Pinpoint the cell where the given text exists, returning its (X, Y) midpoint coordinate. 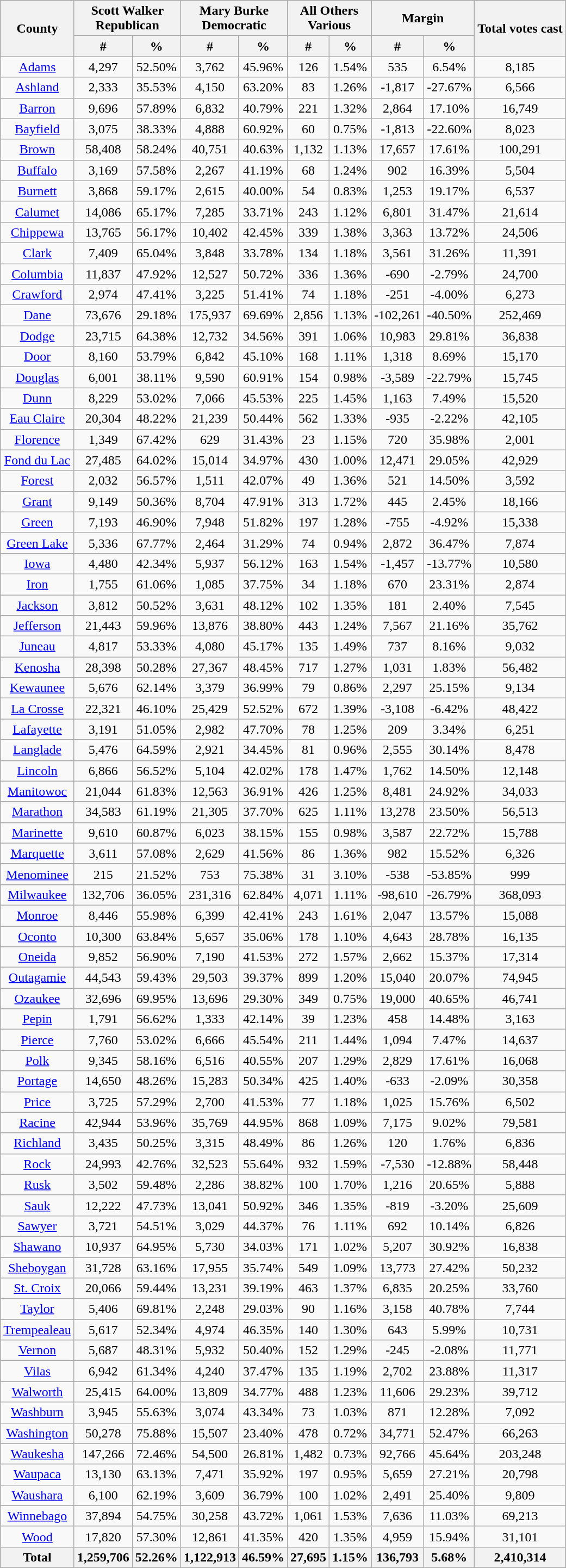
20.25% (449, 1288)
6,326 (520, 853)
77 (308, 1102)
All OthersVarious (329, 18)
40.00% (263, 191)
1.38% (350, 232)
9,590 (210, 377)
54.75% (157, 1516)
871 (398, 1412)
62.14% (157, 688)
5.68% (449, 1557)
9,134 (520, 688)
9,809 (520, 1495)
Total votes cast (520, 28)
336 (308, 274)
100,291 (520, 150)
7,636 (398, 1516)
1,791 (103, 1019)
-1,817 (398, 88)
53.79% (157, 357)
27.21% (449, 1474)
2,982 (210, 729)
2,491 (398, 1495)
40.63% (263, 150)
16.39% (449, 170)
Dane (37, 315)
42.76% (157, 1164)
51.41% (263, 295)
30,258 (210, 1516)
4,150 (210, 88)
3,169 (103, 170)
11,837 (103, 274)
40,751 (210, 150)
10,580 (520, 563)
Oconto (37, 936)
6,666 (210, 1040)
-935 (398, 419)
18,166 (520, 501)
42.41% (263, 915)
717 (308, 667)
14.48% (449, 1019)
Taylor (37, 1309)
32,523 (210, 1164)
932 (308, 1164)
67.77% (157, 543)
52.50% (157, 67)
7,193 (103, 522)
31,728 (103, 1268)
9.02% (449, 1123)
37.70% (263, 812)
7.49% (449, 398)
15.94% (449, 1536)
1.49% (350, 647)
13,041 (210, 1205)
48.12% (263, 605)
3,611 (103, 853)
1.47% (350, 771)
17,955 (210, 1268)
6,251 (520, 729)
Dunn (37, 398)
Burnett (37, 191)
50.25% (157, 1143)
6,826 (520, 1226)
9,610 (103, 833)
65.17% (157, 212)
37.47% (263, 1371)
69.69% (263, 315)
7,744 (520, 1309)
-4.00% (449, 295)
Vernon (37, 1350)
15,507 (210, 1433)
17,657 (398, 150)
7,066 (210, 398)
6,832 (210, 108)
-633 (398, 1081)
430 (308, 460)
56.62% (157, 1019)
1.28% (350, 522)
25,415 (103, 1392)
7.47% (449, 1040)
1.76% (449, 1143)
4,974 (210, 1330)
0.72% (350, 1433)
15,014 (210, 460)
Wood (37, 1536)
720 (398, 439)
7,175 (398, 1123)
Vilas (37, 1371)
10,983 (398, 336)
3,609 (210, 1495)
154 (308, 377)
629 (210, 439)
38.82% (263, 1185)
Columbia (37, 274)
65.04% (157, 253)
11,606 (398, 1392)
15,338 (520, 522)
1.44% (350, 1040)
15,745 (520, 377)
50.36% (157, 501)
35,769 (210, 1123)
54,500 (210, 1454)
Florence (37, 439)
34,583 (103, 812)
3,812 (103, 605)
Iowa (37, 563)
3,945 (103, 1412)
7,471 (210, 1474)
6,866 (103, 771)
Juneau (37, 647)
33.78% (263, 253)
-819 (398, 1205)
9,149 (103, 501)
1.30% (350, 1330)
55.98% (157, 915)
79,581 (520, 1123)
Jefferson (37, 626)
57.30% (157, 1536)
27,367 (210, 667)
6,399 (210, 915)
346 (308, 1205)
Jackson (37, 605)
3,561 (398, 253)
20.07% (449, 978)
76 (308, 1226)
3,868 (103, 191)
56.52% (157, 771)
67.42% (157, 439)
231,316 (210, 895)
29.30% (263, 999)
8,160 (103, 357)
14,637 (520, 1040)
50.44% (263, 419)
Iron (37, 584)
5,730 (210, 1247)
425 (308, 1081)
4,888 (210, 129)
42.34% (157, 563)
-3,108 (398, 709)
56,482 (520, 667)
225 (308, 398)
61.83% (157, 791)
2,974 (103, 295)
63.16% (157, 1268)
13.72% (449, 232)
1.70% (350, 1185)
12,471 (398, 460)
50,232 (520, 1268)
313 (308, 501)
5,676 (103, 688)
5,207 (398, 1247)
3,587 (398, 833)
0.86% (350, 688)
445 (398, 501)
-13.77% (449, 563)
46,741 (520, 999)
10,402 (210, 232)
-102,261 (398, 315)
2,410,314 (520, 1557)
39,712 (520, 1392)
11,317 (520, 1371)
Clark (37, 253)
753 (210, 874)
58,448 (520, 1164)
37.75% (263, 584)
43.34% (263, 1412)
1.33% (350, 419)
1,132 (308, 150)
31.29% (263, 543)
13,278 (398, 812)
349 (308, 999)
25,429 (210, 709)
7,545 (520, 605)
Washington (37, 1433)
17,314 (520, 957)
3,379 (210, 688)
90 (308, 1309)
69.95% (157, 999)
Scott WalkerRepublican (127, 18)
Marquette (37, 853)
73 (308, 1412)
6,100 (103, 1495)
5,504 (520, 170)
-755 (398, 522)
1.10% (350, 936)
4,817 (103, 647)
28,398 (103, 667)
21.16% (449, 626)
29.03% (263, 1309)
1,259,706 (103, 1557)
6,001 (103, 377)
181 (398, 605)
3,029 (210, 1226)
7,567 (398, 626)
15,283 (210, 1081)
38.11% (157, 377)
Eau Claire (37, 419)
3,762 (210, 67)
43.72% (263, 1516)
50.40% (263, 1350)
24,506 (520, 232)
56.12% (263, 563)
48.31% (157, 1350)
St. Croix (37, 1288)
175,937 (210, 315)
48.49% (263, 1143)
28.78% (449, 936)
12.28% (449, 1412)
902 (398, 170)
868 (308, 1123)
-1,813 (398, 129)
44.37% (263, 1226)
21,614 (520, 212)
2,615 (210, 191)
54.51% (157, 1226)
Milwaukee (37, 895)
Lafayette (37, 729)
79 (308, 688)
35.06% (263, 936)
35,762 (520, 626)
1.61% (350, 915)
30.14% (449, 750)
69.81% (157, 1309)
44,543 (103, 978)
Rusk (37, 1185)
Sheboygan (37, 1268)
10,731 (520, 1330)
92,766 (398, 1454)
20,304 (103, 419)
-1,457 (398, 563)
33,760 (520, 1288)
-26.79% (449, 895)
Buffalo (37, 170)
899 (308, 978)
2,555 (398, 750)
36.47% (449, 543)
15,040 (398, 978)
38.80% (263, 626)
2,874 (520, 584)
52.34% (157, 1330)
982 (398, 853)
15,788 (520, 833)
50.92% (263, 1205)
Grant (37, 501)
6,801 (398, 212)
221 (308, 108)
34.03% (263, 1247)
15,088 (520, 915)
0.94% (350, 543)
20,066 (103, 1288)
83 (308, 88)
3,631 (210, 605)
31 (308, 874)
2,829 (398, 1061)
3,502 (103, 1185)
488 (308, 1392)
4,240 (210, 1371)
59.17% (157, 191)
5,659 (398, 1474)
5.99% (449, 1330)
12,222 (103, 1205)
0.95% (350, 1474)
23.50% (449, 812)
1,061 (308, 1516)
36.91% (263, 791)
60.91% (263, 377)
61.06% (157, 584)
58.24% (157, 150)
16,749 (520, 108)
53.33% (157, 647)
62.19% (157, 1495)
42.45% (263, 232)
6,516 (210, 1061)
2,001 (520, 439)
Outagamie (37, 978)
6,537 (520, 191)
64.02% (157, 460)
7,092 (520, 1412)
207 (308, 1061)
63.13% (157, 1474)
24,993 (103, 1164)
2,700 (210, 1102)
34.97% (263, 460)
2,032 (103, 481)
-690 (398, 274)
29.81% (449, 336)
1.32% (350, 108)
9,696 (103, 108)
10.14% (449, 1226)
41.19% (263, 170)
1.00% (350, 460)
7,409 (103, 253)
-2.08% (449, 1350)
426 (308, 791)
32,696 (103, 999)
15.37% (449, 957)
41.35% (263, 1536)
1,094 (398, 1040)
21,305 (210, 812)
La Crosse (37, 709)
2,864 (398, 108)
75.88% (157, 1433)
35.53% (157, 88)
13,696 (210, 999)
562 (308, 419)
1.27% (350, 667)
25,609 (520, 1205)
-4.92% (449, 522)
Walworth (37, 1392)
-12.88% (449, 1164)
1,349 (103, 439)
23.31% (449, 584)
1,511 (210, 481)
31,101 (520, 1536)
11.03% (449, 1516)
152 (308, 1350)
31.43% (263, 439)
53.96% (157, 1123)
26.81% (263, 1454)
16,135 (520, 936)
5,617 (103, 1330)
3,721 (103, 1226)
12,148 (520, 771)
2,333 (103, 88)
74,945 (520, 978)
20.65% (449, 1185)
17,820 (103, 1536)
45.64% (449, 1454)
1.57% (350, 957)
6,842 (210, 357)
40.55% (263, 1061)
47.92% (157, 274)
Kenosha (37, 667)
-53.85% (449, 874)
5,687 (103, 1350)
22,321 (103, 709)
58,408 (103, 150)
339 (308, 232)
Polk (37, 1061)
40.79% (263, 108)
27,485 (103, 460)
15,170 (520, 357)
10,937 (103, 1247)
9,852 (103, 957)
8.69% (449, 357)
6,566 (520, 88)
521 (398, 481)
2,286 (210, 1185)
Kewaunee (37, 688)
391 (308, 336)
8,229 (103, 398)
1.83% (449, 667)
1.39% (350, 709)
31.47% (449, 212)
25.40% (449, 1495)
9,345 (103, 1061)
61.34% (157, 1371)
8,185 (520, 67)
3,363 (398, 232)
31.26% (449, 253)
35.92% (263, 1474)
73,676 (103, 315)
-538 (398, 874)
420 (308, 1536)
211 (308, 1040)
3,075 (103, 129)
50.28% (157, 667)
-6.42% (449, 709)
-27.67% (449, 88)
45.54% (263, 1040)
2.45% (449, 501)
13,231 (210, 1288)
-22.60% (449, 129)
Portage (37, 1081)
-98,610 (398, 895)
37,894 (103, 1516)
4,643 (398, 936)
2,921 (210, 750)
1.16% (350, 1309)
1.53% (350, 1516)
42.07% (263, 481)
Fond du Lac (37, 460)
59.48% (157, 1185)
1,025 (398, 1102)
47.91% (263, 501)
Ozaukee (37, 999)
60.92% (263, 129)
203,248 (520, 1454)
38.15% (263, 833)
443 (308, 626)
Racine (37, 1123)
12,861 (210, 1536)
13,809 (210, 1392)
0.83% (350, 191)
670 (398, 584)
34.56% (263, 336)
47.70% (263, 729)
4,071 (308, 895)
56.17% (157, 232)
368,093 (520, 895)
8,481 (398, 791)
60 (308, 129)
30,358 (520, 1081)
66,263 (520, 1433)
11,771 (520, 1350)
4,080 (210, 647)
1.19% (350, 1371)
64.00% (157, 1392)
34,033 (520, 791)
29,503 (210, 978)
Chippewa (37, 232)
20,798 (520, 1474)
25.15% (449, 688)
1.59% (350, 1164)
7,760 (103, 1040)
55.63% (157, 1412)
39.19% (263, 1288)
5,476 (103, 750)
3.34% (449, 729)
22.72% (449, 833)
Green Lake (37, 543)
34 (308, 584)
81 (308, 750)
35.98% (449, 439)
12,527 (210, 274)
36.05% (157, 895)
6,835 (398, 1288)
64.38% (157, 336)
24.92% (449, 791)
7,190 (210, 957)
16,838 (520, 1247)
4,297 (103, 67)
72.46% (157, 1454)
Menominee (37, 874)
Langlade (37, 750)
30.92% (449, 1247)
County (37, 28)
-245 (398, 1350)
Waukesha (37, 1454)
692 (398, 1226)
63.20% (263, 88)
1,318 (398, 357)
6,942 (103, 1371)
-2.22% (449, 419)
999 (520, 874)
15,520 (520, 398)
57.89% (157, 108)
6,502 (520, 1102)
40.78% (449, 1309)
1.06% (350, 336)
Waupaca (37, 1474)
252,469 (520, 315)
45.53% (263, 398)
21.52% (157, 874)
1,122,913 (210, 1557)
1.03% (350, 1412)
120 (398, 1143)
5,937 (210, 563)
171 (308, 1247)
50.34% (263, 1081)
126 (308, 67)
643 (398, 1330)
6,273 (520, 295)
-2.79% (449, 274)
1.72% (350, 501)
Richland (37, 1143)
2,267 (210, 170)
3.10% (350, 874)
3,191 (103, 729)
52.47% (449, 1433)
672 (308, 709)
56,513 (520, 812)
13,876 (210, 626)
61.19% (157, 812)
7,285 (210, 212)
42.02% (263, 771)
5,336 (103, 543)
3,592 (520, 481)
7,874 (520, 543)
Barron (37, 108)
3,435 (103, 1143)
Marathon (37, 812)
15.52% (449, 853)
134 (308, 253)
23,715 (103, 336)
23.88% (449, 1371)
8,023 (520, 129)
29.18% (157, 315)
1,333 (210, 1019)
478 (308, 1433)
8.16% (449, 647)
2,248 (210, 1309)
Pepin (37, 1019)
27.42% (449, 1268)
2,629 (210, 853)
51.82% (263, 522)
78 (308, 729)
68 (308, 170)
4,480 (103, 563)
0.73% (350, 1454)
48,422 (520, 709)
1,163 (398, 398)
23.40% (263, 1433)
46.59% (263, 1557)
45.10% (263, 357)
209 (398, 729)
5,406 (103, 1309)
47.41% (157, 295)
8,446 (103, 915)
Total (37, 1557)
33.71% (263, 212)
21,443 (103, 626)
42,929 (520, 460)
42,944 (103, 1123)
3,725 (103, 1102)
34,771 (398, 1433)
140 (308, 1330)
Monroe (37, 915)
56.90% (157, 957)
51.05% (157, 729)
13,765 (103, 232)
57.29% (157, 1102)
2,702 (398, 1371)
-40.50% (449, 315)
13,130 (103, 1474)
1,253 (398, 191)
6.54% (449, 67)
1.45% (350, 398)
21,239 (210, 419)
Adams (37, 67)
549 (308, 1268)
54 (308, 191)
132,706 (103, 895)
46.35% (263, 1330)
24,700 (520, 274)
36,838 (520, 336)
12,563 (210, 791)
56.57% (157, 481)
Dodge (37, 336)
Price (37, 1102)
Washburn (37, 1412)
168 (308, 357)
64.95% (157, 1247)
34.77% (263, 1392)
5,888 (520, 1185)
Bayfield (37, 129)
19,000 (398, 999)
0.96% (350, 750)
3,225 (210, 295)
Oneida (37, 957)
215 (103, 874)
42,105 (520, 419)
Waushara (37, 1495)
2,297 (398, 688)
50.52% (157, 605)
Manitowoc (37, 791)
29.23% (449, 1392)
625 (308, 812)
13,773 (398, 1268)
2,872 (398, 543)
Door (37, 357)
1,085 (210, 584)
49 (308, 481)
1,031 (398, 667)
34.45% (263, 750)
Crawford (37, 295)
463 (308, 1288)
45.17% (263, 647)
Margin (423, 18)
9,032 (520, 647)
46.10% (157, 709)
57.58% (157, 170)
50,278 (103, 1433)
Brown (37, 150)
69,213 (520, 1516)
7,948 (210, 522)
19.17% (449, 191)
Green (37, 522)
12,732 (210, 336)
3,074 (210, 1412)
3,315 (210, 1143)
47.73% (157, 1205)
-7,530 (398, 1164)
Shawano (37, 1247)
52.26% (157, 1557)
36.99% (263, 688)
41.56% (263, 853)
2,856 (308, 315)
29.05% (449, 460)
27,695 (308, 1557)
-3,589 (398, 377)
1.37% (350, 1288)
48.22% (157, 419)
1,755 (103, 584)
Pierce (37, 1040)
136,793 (398, 1557)
1.40% (350, 1081)
5,104 (210, 771)
Forest (37, 481)
Mary BurkeDemocratic (234, 18)
458 (398, 1019)
-3.20% (449, 1205)
13.57% (449, 915)
15.76% (449, 1102)
Trempealeau (37, 1330)
2,464 (210, 543)
48.26% (157, 1081)
155 (308, 833)
Ashland (37, 88)
Lincoln (37, 771)
23 (308, 439)
1,216 (398, 1185)
39 (308, 1019)
55.64% (263, 1164)
147,266 (103, 1454)
36.79% (263, 1495)
Winnebago (37, 1516)
10,300 (103, 936)
42.14% (263, 1019)
35.74% (263, 1268)
59.43% (157, 978)
Douglas (37, 377)
6,023 (210, 833)
5,657 (210, 936)
44.95% (263, 1123)
1,762 (398, 771)
2,662 (398, 957)
8,704 (210, 501)
63.84% (157, 936)
52.52% (263, 709)
11,391 (520, 253)
1.20% (350, 978)
1.12% (350, 212)
-2.09% (449, 1081)
5,932 (210, 1350)
57.08% (157, 853)
Sawyer (37, 1226)
3,163 (520, 1019)
102 (308, 605)
48.45% (263, 667)
40.65% (449, 999)
272 (308, 957)
-251 (398, 295)
-22.79% (449, 377)
64.59% (157, 750)
14,086 (103, 212)
3,158 (398, 1309)
59.96% (157, 626)
Calumet (37, 212)
75.38% (263, 874)
16,068 (520, 1061)
58.16% (157, 1061)
4,959 (398, 1536)
60.87% (157, 833)
45.96% (263, 67)
Rock (37, 1164)
2,047 (398, 915)
59.44% (157, 1288)
535 (398, 67)
8,478 (520, 750)
46.90% (157, 522)
737 (398, 647)
14,650 (103, 1081)
1,482 (308, 1454)
38.33% (157, 129)
17.10% (449, 108)
50.72% (263, 274)
21,044 (103, 791)
6,836 (520, 1143)
2.40% (449, 605)
62.84% (263, 895)
Marinette (37, 833)
3,848 (210, 253)
39.37% (263, 978)
Sauk (37, 1205)
163 (308, 563)
